For the text-containing cell, return its midpoint in (X, Y) coordinate format. 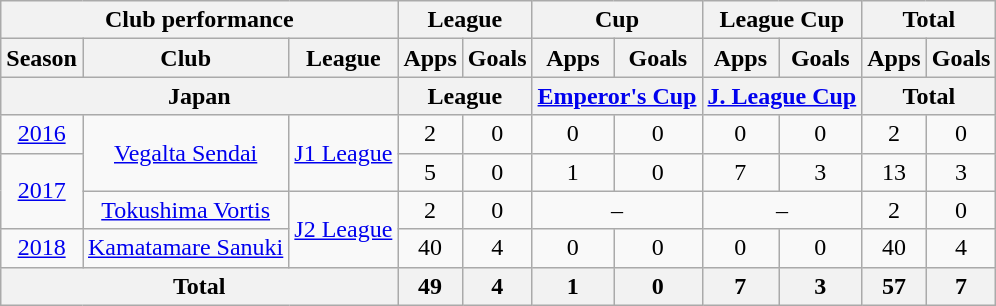
J2 League (344, 229)
Club performance (200, 20)
5 (430, 172)
2017 (42, 191)
J. League Cup (782, 96)
Tokushima Vortis (185, 210)
Vegalta Sendai (185, 153)
Emperor's Cup (617, 96)
Cup (617, 20)
J1 League (344, 153)
Season (42, 58)
Club (185, 58)
13 (894, 172)
Kamatamare Sanuki (185, 248)
2018 (42, 248)
League Cup (782, 20)
49 (430, 286)
57 (894, 286)
2016 (42, 134)
Japan (200, 96)
